Detect which cell encompasses the target text, then output its [x, y] center coordinate. 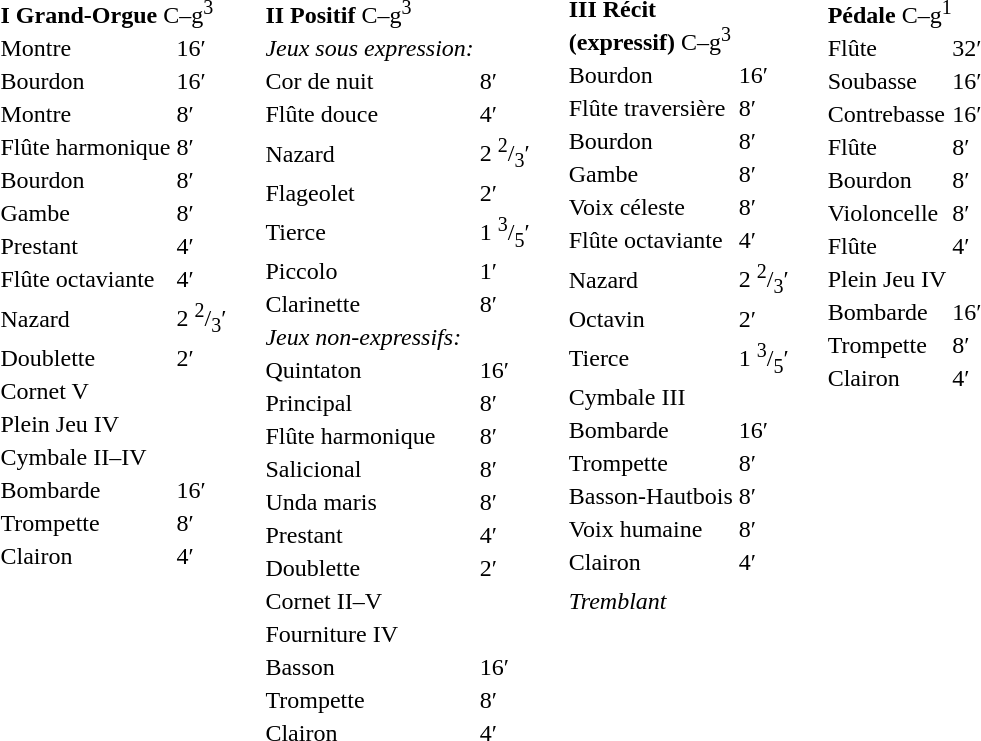
Tremblant [650, 602]
Unda maris [370, 503]
Soubasse [887, 81]
Voix humaine [650, 530]
Salicional [370, 470]
Cymbale III [650, 398]
Plein Jeu IV [887, 279]
Octavin [650, 319]
Principal [370, 404]
Quintaton [370, 371]
Piccolo [370, 272]
Violoncelle [887, 213]
Fourniture IV [370, 635]
Flûte traversière [650, 108]
Cor de nuit [370, 81]
Jeux non-expressifs: [370, 338]
Voix céleste [650, 207]
Gambe [650, 174]
Flageolet [370, 193]
Flûte harmonique [370, 437]
Cornet II–V [370, 602]
Doublette [370, 569]
Flûte douce [370, 114]
Flûte octaviante [650, 240]
1′ [504, 272]
Contrebasse [887, 114]
Clarinette [370, 305]
Basson-Hautbois [650, 497]
Jeux sous expression: [370, 48]
Basson [370, 668]
Prestant [370, 536]
